Pinpoint the cell where the given text exists, returning its [X, Y] midpoint coordinate. 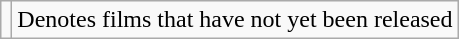
Denotes films that have not yet been released [235, 20]
